Provide the [X, Y] coordinate of the cell's center where the given text is located.  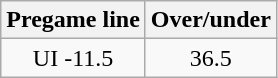
Over/under [210, 20]
Pregame line [74, 20]
36.5 [210, 58]
UI -11.5 [74, 58]
